Provide the (x, y) coordinate of the cell's center where the given text is located.  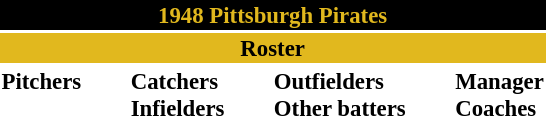
1948 Pittsburgh Pirates (272, 15)
Roster (272, 48)
